Identify which cell holds the provided text, then report its [x, y] central coordinate. 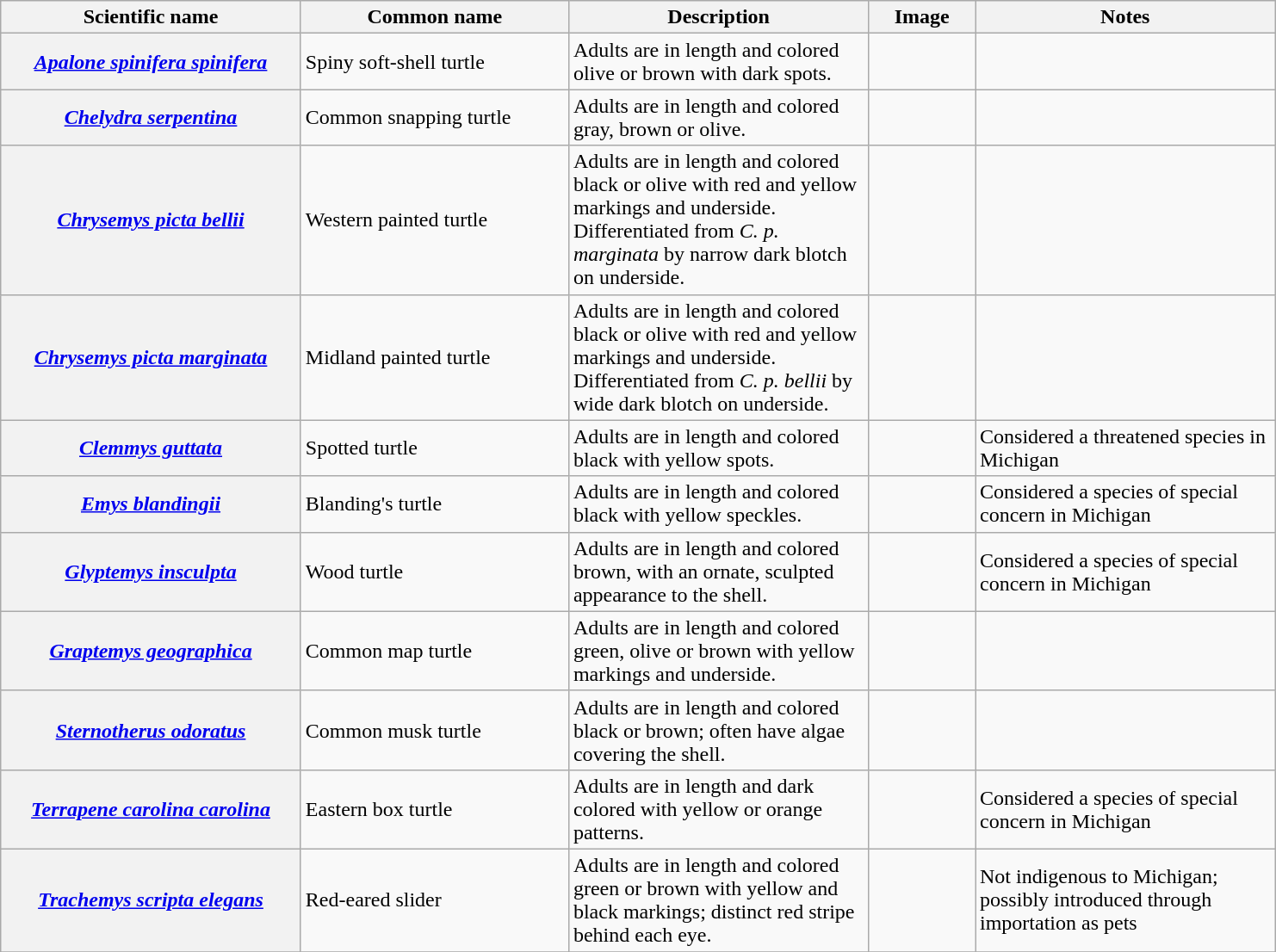
Common name [434, 17]
Sternotherus odoratus [152, 730]
Chrysemys picta marginata [152, 357]
Adults are in length and colored green or brown with yellow and black markings; distinct red stripe behind each eye. [718, 900]
Terrapene carolina carolina [152, 809]
Adults are in length and colored green, olive or brown with yellow markings and underside. [718, 651]
Spotted turtle [434, 448]
Adults are in length and colored brown, with an ornate, sculpted appearance to the shell. [718, 572]
Emys blandingii [152, 504]
Chelydra serpentina [152, 117]
Apalone spinifera spinifera [152, 62]
Eastern box turtle [434, 809]
Wood turtle [434, 572]
Western painted turtle [434, 220]
Midland painted turtle [434, 357]
Adults are in length and colored black with yellow spots. [718, 448]
Notes [1124, 17]
Considered a threatened species in Michigan [1124, 448]
Glyptemys insculpta [152, 572]
Red-eared slider [434, 900]
Scientific name [152, 17]
Adults are in length and dark colored with yellow or orange patterns. [718, 809]
Graptemys geographica [152, 651]
Image [922, 17]
Adults are in length and colored gray, brown or olive. [718, 117]
Chrysemys picta bellii [152, 220]
Common snapping turtle [434, 117]
Common musk turtle [434, 730]
Spiny soft-shell turtle [434, 62]
Blanding's turtle [434, 504]
Adults are in length and colored olive or brown with dark spots. [718, 62]
Trachemys scripta elegans [152, 900]
Adults are in length and colored black with yellow speckles. [718, 504]
Common map turtle [434, 651]
Not indigenous to Michigan; possibly introduced through importation as pets [1124, 900]
Description [718, 17]
Adults are in length and colored black or brown; often have algae covering the shell. [718, 730]
Clemmys guttata [152, 448]
